Pinpoint the cell where the given text exists, returning its [X, Y] midpoint coordinate. 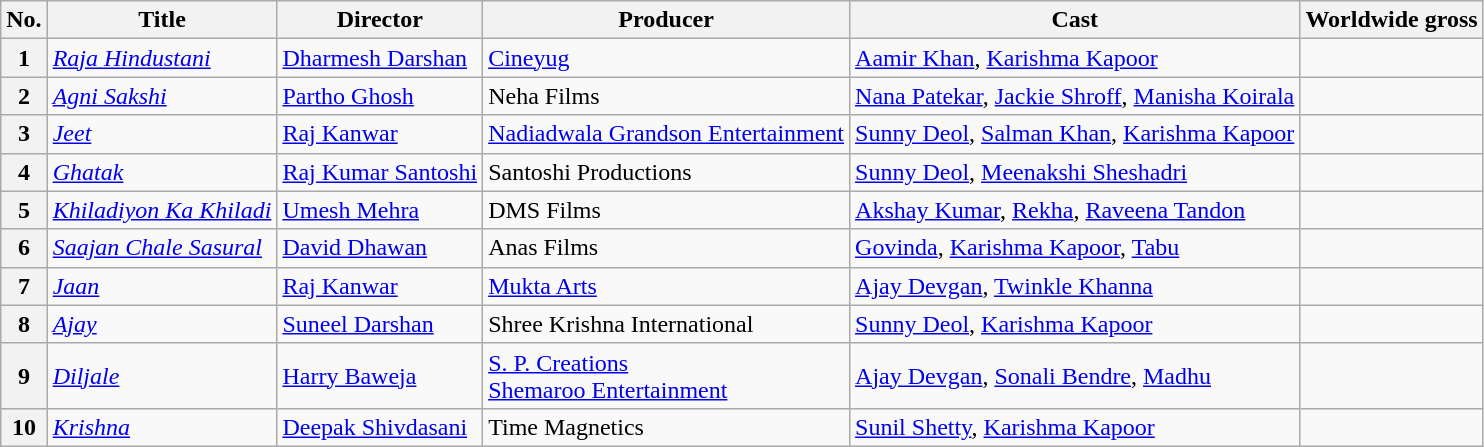
Partho Ghosh [380, 96]
Anas Films [666, 248]
Worldwide gross [1392, 20]
8 [24, 324]
Sunil Shetty, Karishma Kapoor [1075, 427]
Cineyug [666, 58]
Ajay [162, 324]
Producer [666, 20]
Time Magnetics [666, 427]
7 [24, 286]
Nana Patekar, Jackie Shroff, Manisha Koirala [1075, 96]
Ajay Devgan, Sonali Bendre, Madhu [1075, 376]
Director [380, 20]
Nadiadwala Grandson Entertainment [666, 134]
Raja Hindustani [162, 58]
Title [162, 20]
Sunny Deol, Meenakshi Sheshadri [1075, 172]
Sunny Deol, Salman Khan, Karishma Kapoor [1075, 134]
Akshay Kumar, Rekha, Raveena Tandon [1075, 210]
Jaan [162, 286]
Deepak Shivdasani [380, 427]
6 [24, 248]
Agni Sakshi [162, 96]
Khiladiyon Ka Khiladi [162, 210]
Ajay Devgan, Twinkle Khanna [1075, 286]
Suneel Darshan [380, 324]
Cast [1075, 20]
No. [24, 20]
Govinda, Karishma Kapoor, Tabu [1075, 248]
2 [24, 96]
Santoshi Productions [666, 172]
DMS Films [666, 210]
Umesh Mehra [380, 210]
Sunny Deol, Karishma Kapoor [1075, 324]
S. P. CreationsShemaroo Entertainment [666, 376]
Krishna [162, 427]
4 [24, 172]
Saajan Chale Sasural [162, 248]
10 [24, 427]
Ghatak [162, 172]
9 [24, 376]
Dharmesh Darshan [380, 58]
Neha Films [666, 96]
David Dhawan [380, 248]
Diljale [162, 376]
Shree Krishna International [666, 324]
Aamir Khan, Karishma Kapoor [1075, 58]
Raj Kumar Santoshi [380, 172]
1 [24, 58]
Mukta Arts [666, 286]
Harry Baweja [380, 376]
5 [24, 210]
Jeet [162, 134]
3 [24, 134]
